Capture the cell that displays the provided text and extract its (x, y) central coordinate. 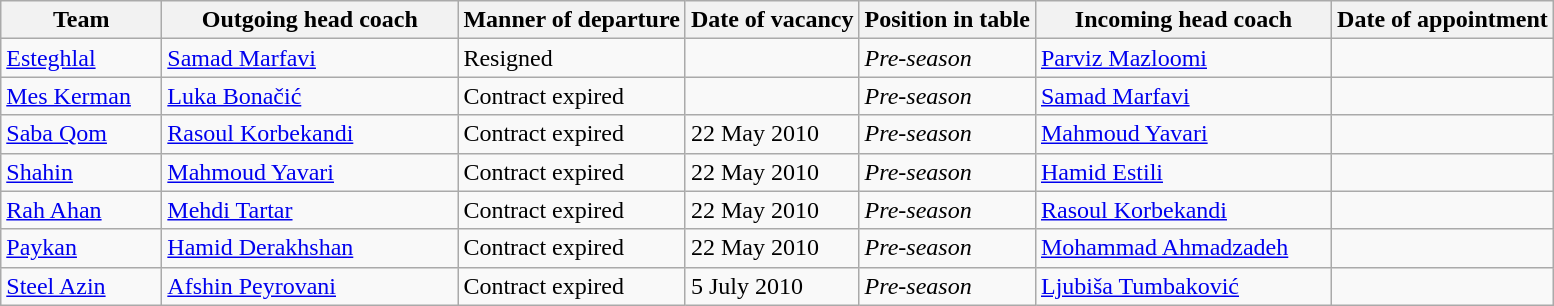
Mes Kerman (82, 96)
5 July 2010 (772, 286)
Date of appointment (1443, 20)
Resigned (572, 58)
Team (82, 20)
Date of vacancy (772, 20)
Steel Azin (82, 286)
Paykan (82, 248)
Ljubiša Tumbaković (1183, 286)
Mohammad Ahmadzadeh (1183, 248)
Shahin (82, 172)
Position in table (947, 20)
Hamid Estili (1183, 172)
Rah Ahan (82, 210)
Saba Qom (82, 134)
Mehdi Tartar (310, 210)
Manner of departure (572, 20)
Esteghlal (82, 58)
Incoming head coach (1183, 20)
Outgoing head coach (310, 20)
Parviz Mazloomi (1183, 58)
Afshin Peyrovani (310, 286)
Luka Bonačić (310, 96)
Hamid Derakhshan (310, 248)
